Detect which cell encompasses the target text, then output its (x, y) center coordinate. 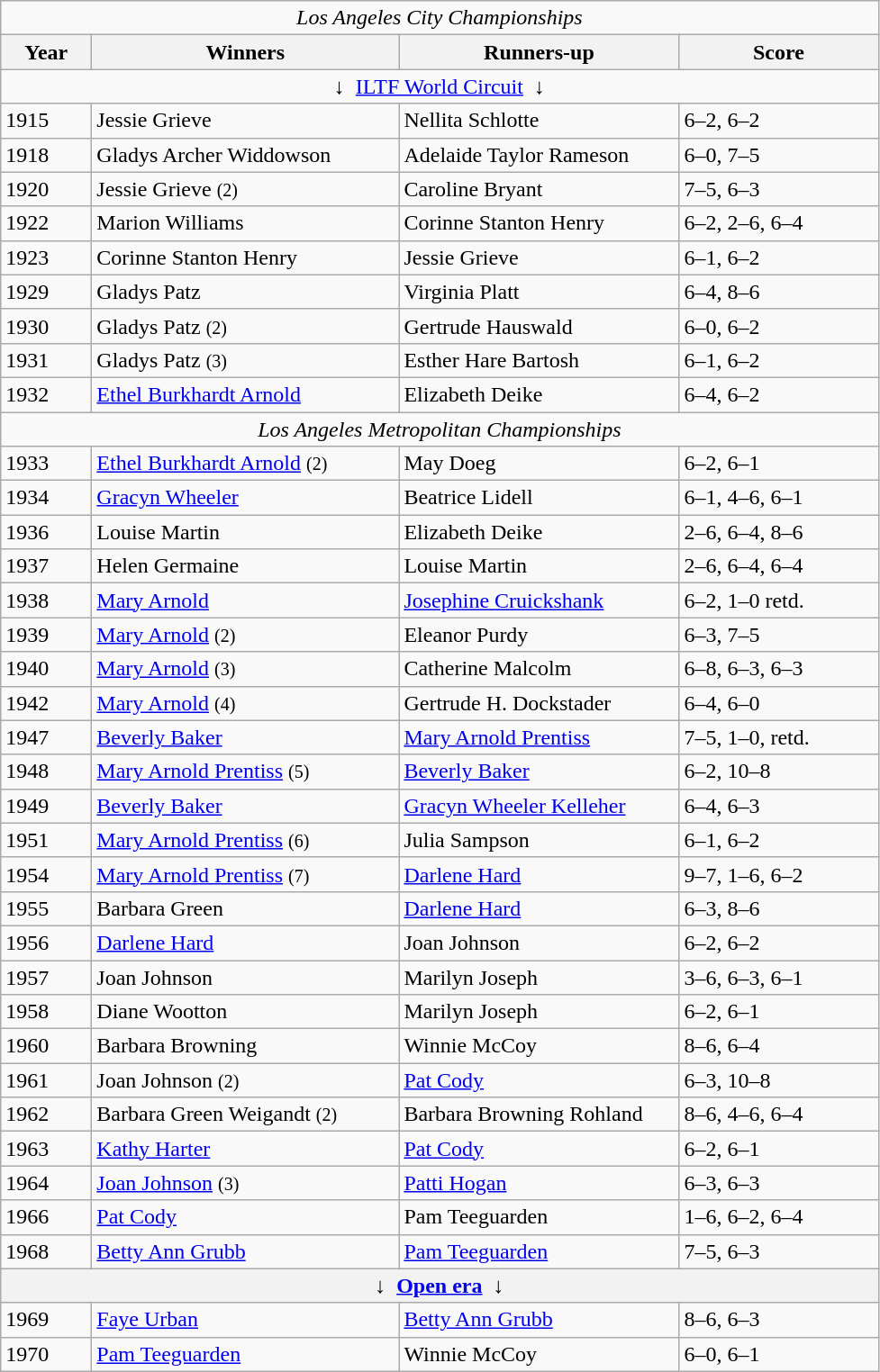
1962 (47, 1115)
8–6, 4–6, 6–4 (778, 1115)
Diane Wootton (245, 1012)
Patti Hogan (539, 1183)
Gladys Archer Widdowson (245, 155)
1961 (47, 1080)
Gladys Patz (3) (245, 360)
1954 (47, 874)
Ethel Burkhardt Arnold (245, 394)
6–2, 2–6, 6–4 (778, 223)
6–4, 6–3 (778, 806)
1–6, 6–2, 6–4 (778, 1217)
Barbara Green Weigandt (2) (245, 1115)
6–2, 10–8 (778, 772)
Mary Arnold (3) (245, 669)
Joan Johnson (3) (245, 1183)
6–4, 6–2 (778, 394)
1929 (47, 292)
6–3, 10–8 (778, 1080)
1948 (47, 772)
Gladys Patz (245, 292)
1951 (47, 840)
Gracyn Wheeler Kelleher (539, 806)
1939 (47, 635)
Faye Urban (245, 1320)
6–4, 8–6 (778, 292)
6–8, 6–3, 6–3 (778, 669)
1966 (47, 1217)
Los Angeles City Championships (440, 18)
6–0, 6–2 (778, 326)
1918 (47, 155)
1933 (47, 464)
1932 (47, 394)
6–4, 6–0 (778, 703)
Catherine Malcolm (539, 669)
Gertrude H. Dockstader (539, 703)
8–6, 6–4 (778, 1046)
1936 (47, 532)
1922 (47, 223)
6–3, 6–3 (778, 1183)
6–3, 7–5 (778, 635)
Caroline Bryant (539, 189)
1942 (47, 703)
1970 (47, 1354)
1969 (47, 1320)
Mary Arnold Prentiss (539, 737)
3–6, 6–3, 6–1 (778, 977)
Gladys Patz (2) (245, 326)
1957 (47, 977)
6–0, 7–5 (778, 155)
Barbara Green (245, 908)
Los Angeles Metropolitan Championships (440, 429)
Jessie Grieve (2) (245, 189)
Esther Hare Bartosh (539, 360)
Josephine Cruickshank (539, 600)
Runners-up (539, 52)
Mary Arnold (2) (245, 635)
Score (778, 52)
1930 (47, 326)
1931 (47, 360)
Joan Johnson (2) (245, 1080)
Virginia Platt (539, 292)
1968 (47, 1251)
Mary Arnold (245, 600)
Barbara Browning Rohland (539, 1115)
1960 (47, 1046)
Helen Germaine (245, 566)
1947 (47, 737)
Barbara Browning (245, 1046)
Marion Williams (245, 223)
1949 (47, 806)
2–6, 6–4, 8–6 (778, 532)
1963 (47, 1149)
9–7, 1–6, 6–2 (778, 874)
Adelaide Taylor Rameson (539, 155)
Mary Arnold Prentiss (5) (245, 772)
1938 (47, 600)
Year (47, 52)
1940 (47, 669)
1955 (47, 908)
Kathy Harter (245, 1149)
2–6, 6–4, 6–4 (778, 566)
8–6, 6–3 (778, 1320)
1958 (47, 1012)
1920 (47, 189)
Nellita Schlotte (539, 121)
1964 (47, 1183)
Mary Arnold (4) (245, 703)
6–1, 4–6, 6–1 (778, 498)
Mary Arnold Prentiss (7) (245, 874)
↓ ILTF World Circuit ↓ (440, 86)
1923 (47, 257)
1937 (47, 566)
Mary Arnold Prentiss (6) (245, 840)
6–3, 8–6 (778, 908)
May Doeg (539, 464)
7–5, 1–0, retd. (778, 737)
Eleanor Purdy (539, 635)
Gracyn Wheeler (245, 498)
Gertrude Hauswald (539, 326)
1915 (47, 121)
Julia Sampson (539, 840)
1934 (47, 498)
Winners (245, 52)
Ethel Burkhardt Arnold (2) (245, 464)
6–2, 1–0 retd. (778, 600)
Beatrice Lidell (539, 498)
↓ Open era ↓ (440, 1286)
6–0, 6–1 (778, 1354)
1956 (47, 943)
